For the text-containing cell, return its midpoint in [X, Y] coordinate format. 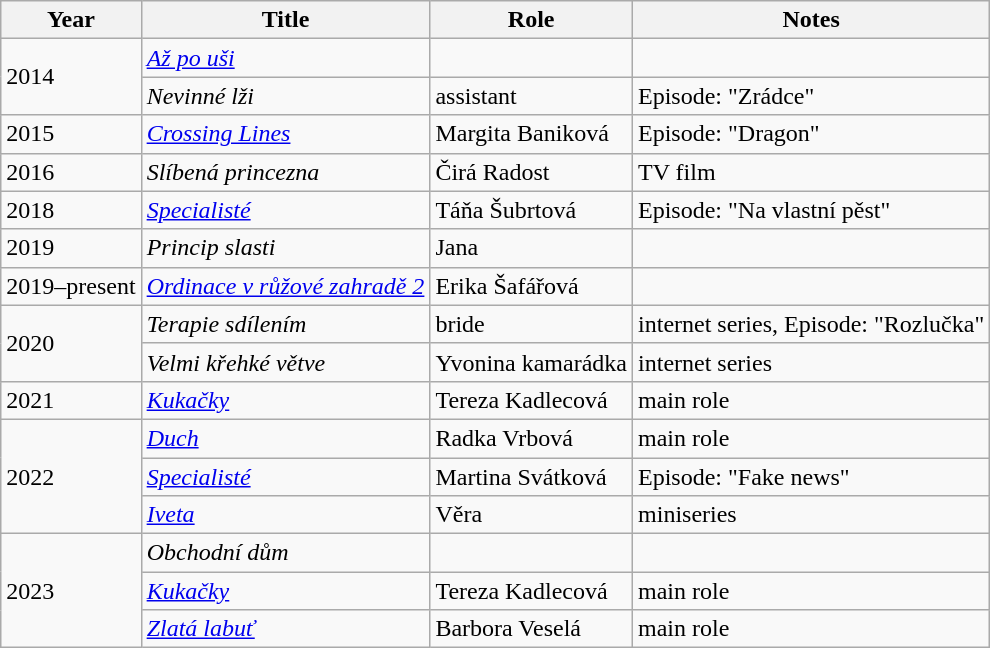
Barbora Veselá [532, 629]
Až po uši [286, 58]
Duch [286, 438]
internet series [812, 362]
Episode: "Zrádce" [812, 96]
Iveta [286, 515]
Princip slasti [286, 248]
Erika Šafářová [532, 286]
assistant [532, 96]
2014 [71, 77]
Episode: "Dragon" [812, 134]
Crossing Lines [286, 134]
bride [532, 324]
Role [532, 20]
Yvonina kamarádka [532, 362]
2021 [71, 400]
miniseries [812, 515]
Martina Svátková [532, 477]
Slíbená princezna [286, 172]
Obchodní dům [286, 553]
2019–present [71, 286]
Zlatá labuť [286, 629]
TV film [812, 172]
Čirá Radost [532, 172]
2020 [71, 343]
Episode: "Fake news" [812, 477]
2022 [71, 476]
Velmi křehké větve [286, 362]
Notes [812, 20]
Věra [532, 515]
Title [286, 20]
internet series, Episode: "Rozlučka" [812, 324]
2019 [71, 248]
Jana [532, 248]
Ordinace v růžové zahradě 2 [286, 286]
2018 [71, 210]
Year [71, 20]
Táňa Šubrtová [532, 210]
Episode: "Na vlastní pěst" [812, 210]
2023 [71, 591]
2016 [71, 172]
Radka Vrbová [532, 438]
2015 [71, 134]
Nevinné lži [286, 96]
Terapie sdílením [286, 324]
Margita Baniková [532, 134]
